From the cell containing the given text, extract its center point as [x, y] coordinate. 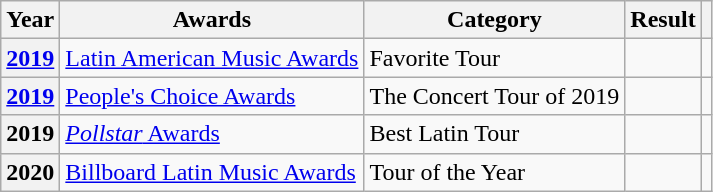
Billboard Latin Music Awards [212, 172]
The Concert Tour of 2019 [494, 96]
Pollstar Awards [212, 134]
Result [663, 20]
Latin American Music Awards [212, 58]
Favorite Tour [494, 58]
Awards [212, 20]
Tour of the Year [494, 172]
2020 [30, 172]
People's Choice Awards [212, 96]
Best Latin Tour [494, 134]
Category [494, 20]
Year [30, 20]
